Output the [X, Y] coordinate of the center of the cell containing the given text.  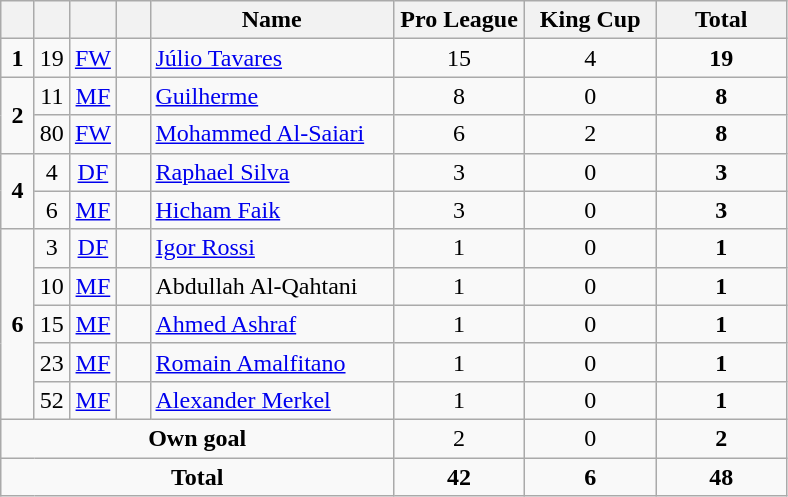
23 [52, 362]
Ahmed Ashraf [272, 324]
11 [52, 96]
Alexander Merkel [272, 400]
Abdullah Al-Qahtani [272, 286]
80 [52, 134]
Romain Amalfitano [272, 362]
Hicham Faik [272, 210]
Júlio Tavares [272, 58]
52 [52, 400]
Mohammed Al-Saiari [272, 134]
Raphael Silva [272, 172]
48 [722, 477]
Pro League [460, 20]
10 [52, 286]
Own goal [198, 438]
Igor Rossi [272, 248]
42 [460, 477]
Name [272, 20]
Guilherme [272, 96]
King Cup [590, 20]
